Provide the [X, Y] coordinate of the cell's center where the given text is located.  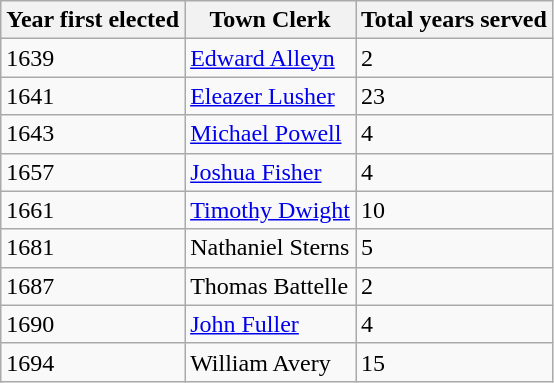
1641 [93, 96]
Eleazer Lusher [270, 96]
Michael Powell [270, 134]
1661 [93, 210]
1657 [93, 172]
1643 [93, 134]
1694 [93, 362]
10 [454, 210]
Year first elected [93, 20]
Joshua Fisher [270, 172]
23 [454, 96]
Edward Alleyn [270, 58]
5 [454, 248]
1687 [93, 286]
1681 [93, 248]
Total years served [454, 20]
15 [454, 362]
William Avery [270, 362]
John Fuller [270, 324]
1639 [93, 58]
Nathaniel Sterns [270, 248]
Town Clerk [270, 20]
Timothy Dwight [270, 210]
Thomas Battelle [270, 286]
1690 [93, 324]
